For the text-containing cell, return its midpoint in [x, y] coordinate format. 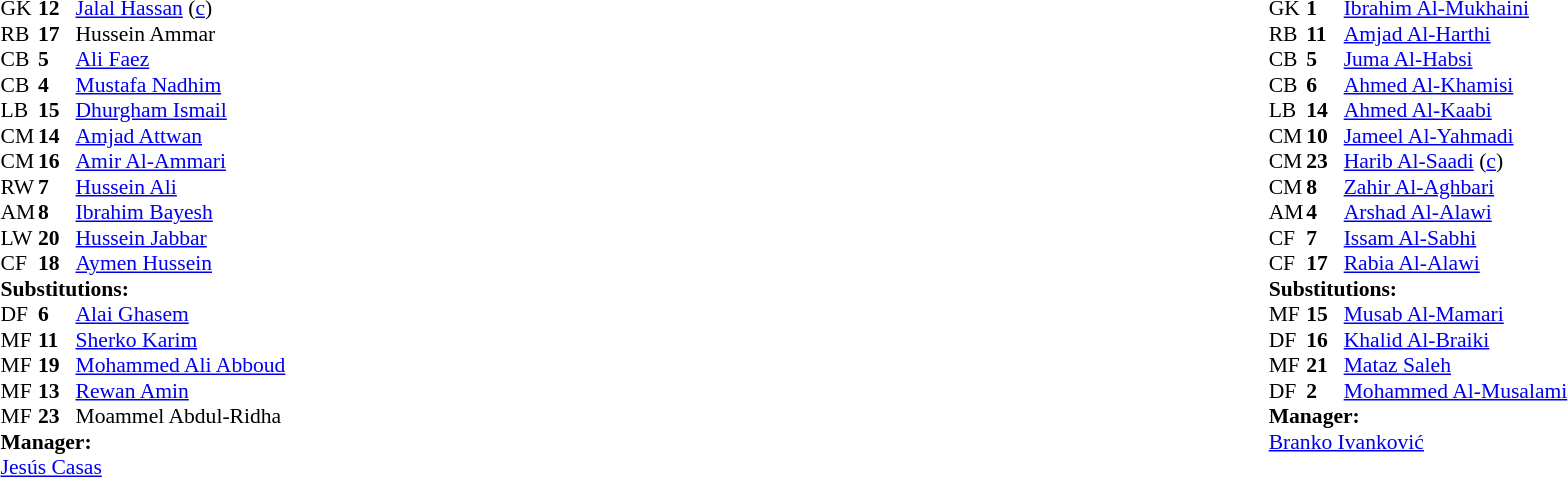
Ali Faez [181, 59]
Amjad Al-Harthi [1456, 34]
Mustafa Nadhim [181, 85]
10 [1325, 136]
Mohammed Al-Musalami [1456, 391]
Ibrahim Bayesh [181, 213]
13 [57, 391]
Rewan Amin [181, 391]
LW [19, 238]
18 [57, 263]
2 [1325, 391]
Zahir Al-Aghbari [1456, 187]
Ahmed Al-Kaabi [1456, 111]
21 [1325, 365]
Ahmed Al-Khamisi [1456, 85]
Mohammed Ali Abboud [181, 365]
Issam Al-Sabhi [1456, 238]
Alai Ghasem [181, 315]
RW [19, 187]
Juma Al-Habsi [1456, 59]
20 [57, 238]
Mataz Saleh [1456, 365]
Branko Ivanković [1418, 442]
Dhurgham Ismail [181, 111]
Amjad Attwan [181, 136]
Hussein Jabbar [181, 238]
Hussein Ali [181, 187]
Rabia Al-Alawi [1456, 263]
Hussein Ammar [181, 34]
19 [57, 365]
Khalid Al-Braiki [1456, 340]
Musab Al-Mamari [1456, 315]
Sherko Karim [181, 340]
Moammel Abdul-Ridha [181, 417]
Jameel Al-Yahmadi [1456, 136]
Arshad Al-Alawi [1456, 213]
Amir Al-Ammari [181, 161]
Aymen Hussein [181, 263]
Harib Al-Saadi (c) [1456, 161]
